Search for the cell housing the specified text and yield its [x, y] center coordinate. 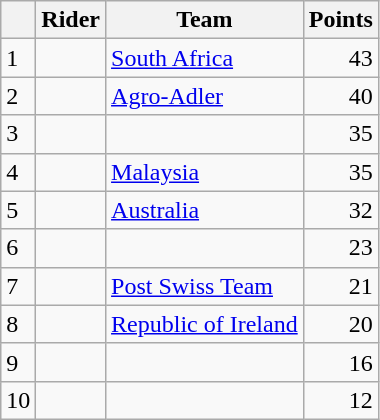
43 [340, 58]
32 [340, 210]
Post Swiss Team [205, 286]
10 [18, 400]
7 [18, 286]
23 [340, 248]
3 [18, 134]
Agro-Adler [205, 96]
20 [340, 324]
Rider [71, 20]
Republic of Ireland [205, 324]
4 [18, 172]
South Africa [205, 58]
40 [340, 96]
Team [205, 20]
2 [18, 96]
Malaysia [205, 172]
1 [18, 58]
12 [340, 400]
9 [18, 362]
Australia [205, 210]
5 [18, 210]
21 [340, 286]
8 [18, 324]
Points [340, 20]
6 [18, 248]
16 [340, 362]
